Pinpoint the cell where the given text exists, returning its (X, Y) midpoint coordinate. 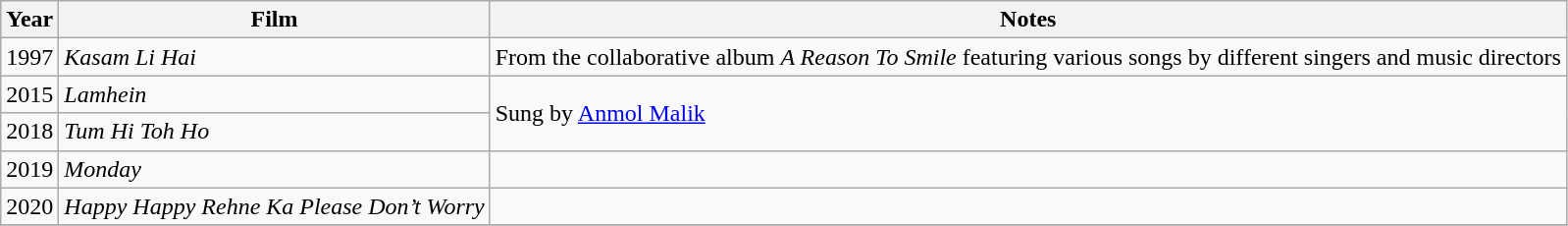
Tum Hi Toh Ho (275, 132)
Film (275, 20)
2015 (29, 94)
Year (29, 20)
Monday (275, 169)
Happy Happy Rehne Ka Please Don’t Worry (275, 206)
From the collaborative album A Reason To Smile featuring various songs by different singers and music directors (1028, 57)
Notes (1028, 20)
2019 (29, 169)
Sung by Anmol Malik (1028, 113)
Kasam Li Hai (275, 57)
1997 (29, 57)
2018 (29, 132)
2020 (29, 206)
Lamhein (275, 94)
